Return the [x, y] coordinate for the center point of the cell that contains the specified text.  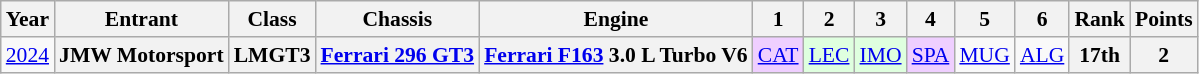
1 [778, 19]
Chassis [398, 19]
MUG [984, 55]
CAT [778, 55]
Entrant [142, 19]
5 [984, 19]
JMW Motorsport [142, 55]
Class [272, 19]
Engine [616, 19]
6 [1042, 19]
17th [1100, 55]
2024 [28, 55]
Rank [1100, 19]
Points [1164, 19]
ALG [1042, 55]
Ferrari F163 3.0 L Turbo V6 [616, 55]
LMGT3 [272, 55]
Year [28, 19]
4 [931, 19]
LEC [830, 55]
IMO [881, 55]
SPA [931, 55]
3 [881, 19]
Ferrari 296 GT3 [398, 55]
